Pinpoint the cell where the given text exists, returning its (x, y) midpoint coordinate. 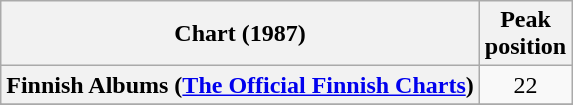
Finnish Albums (The Official Finnish Charts) (240, 85)
Chart (1987) (240, 34)
22 (525, 85)
Peakposition (525, 34)
